Find where the given text appears and provide that cell's center as [x, y] coordinate. 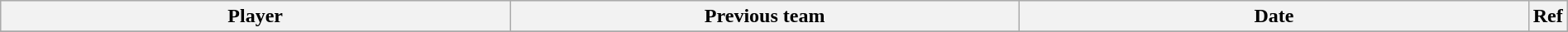
Date [1274, 16]
Player [256, 16]
Previous team [765, 16]
Ref [1548, 16]
